Return the (x, y) coordinate for the center point of the cell that contains the specified text.  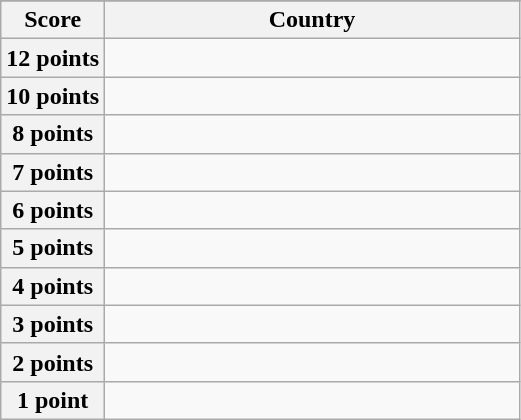
4 points (53, 286)
6 points (53, 210)
10 points (53, 96)
Score (53, 20)
8 points (53, 134)
5 points (53, 248)
7 points (53, 172)
Country (312, 20)
12 points (53, 58)
1 point (53, 400)
3 points (53, 324)
2 points (53, 362)
